Scan for the cell matching the given text and deliver its [x, y] coordinate at center. 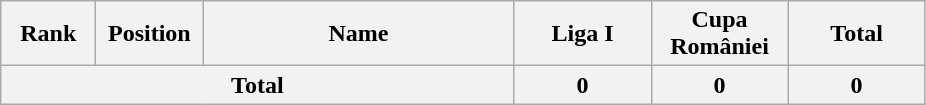
Rank [48, 34]
Position [150, 34]
Liga I [582, 34]
Cupa României [720, 34]
Name [358, 34]
